Identify which cell holds the provided text, then report its (x, y) central coordinate. 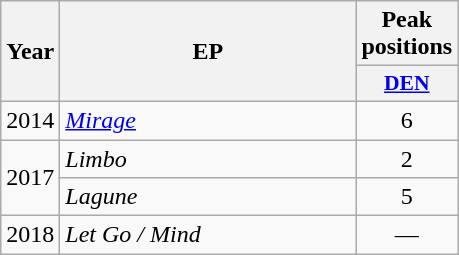
6 (407, 120)
Peak positions (407, 34)
Limbo (208, 159)
2018 (30, 235)
— (407, 235)
DEN (407, 84)
Year (30, 52)
5 (407, 197)
Lagune (208, 197)
2017 (30, 178)
EP (208, 52)
2014 (30, 120)
Let Go / Mind (208, 235)
Mirage (208, 120)
2 (407, 159)
